For the text-containing cell, return its midpoint in [x, y] coordinate format. 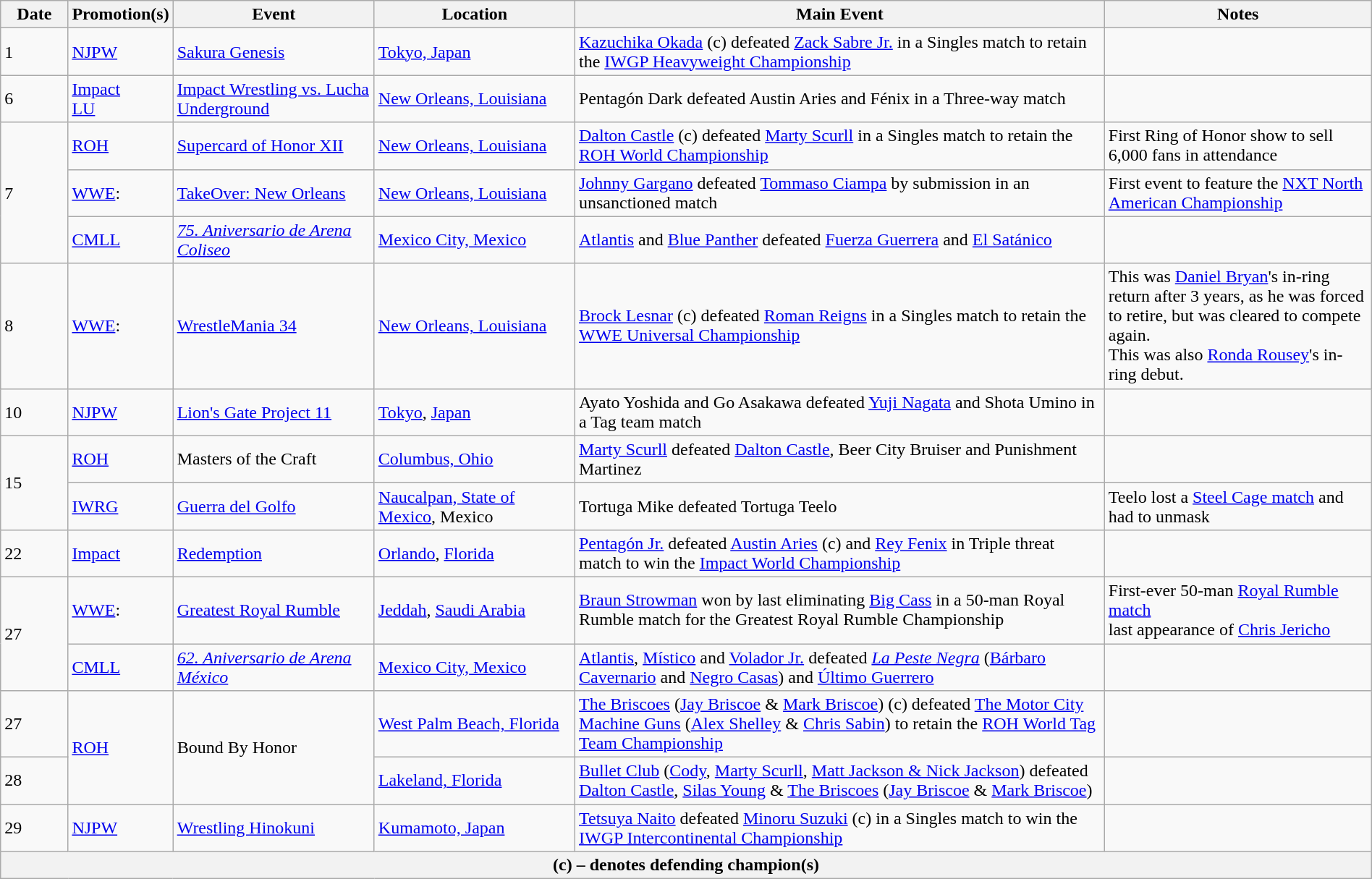
TakeOver: New Orleans [274, 192]
28 [35, 781]
Redemption [274, 553]
Location [475, 14]
Impact LU [120, 98]
Pentagón Jr. defeated Austin Aries (c) and Rey Fenix in Triple threat match to win the Impact World Championship [839, 553]
Notes [1237, 14]
15 [35, 483]
6 [35, 98]
Masters of the Craft [274, 459]
(c) – denotes defending champion(s) [686, 865]
Wrestling Hinokuni [274, 828]
Impact [120, 553]
Date [35, 14]
62. Aniversario de Arena México [274, 667]
8 [35, 326]
29 [35, 828]
Dalton Castle (c) defeated Marty Scurll in a Singles match to retain the ROH World Championship [839, 146]
Naucalpan, State of Mexico, Mexico [475, 506]
Kumamoto, Japan [475, 828]
Pentagón Dark defeated Austin Aries and Fénix in a Three-way match [839, 98]
Promotion(s) [120, 14]
Columbus, Ohio [475, 459]
Jeddah, Saudi Arabia [475, 610]
Supercard of Honor XII [274, 146]
75. Aniversario de Arena Coliseo [274, 240]
Sakura Genesis [274, 52]
West Palm Beach, Florida [475, 724]
Atlantis and Blue Panther defeated Fuerza Guerrera and El Satánico [839, 240]
First-ever 50-man Royal Rumble matchlast appearance of Chris Jericho [1237, 610]
Orlando, Florida [475, 553]
Johnny Gargano defeated Tommaso Ciampa by submission in an unsanctioned match [839, 192]
Lakeland, Florida [475, 781]
First event to feature the NXT North American Championship [1237, 192]
Main Event [839, 14]
22 [35, 553]
WrestleMania 34 [274, 326]
Impact Wrestling vs. Lucha Underground [274, 98]
Kazuchika Okada (c) defeated Zack Sabre Jr. in a Singles match to retain the IWGP Heavyweight Championship [839, 52]
IWRG [120, 506]
Bound By Honor [274, 748]
Teelo lost a Steel Cage match and had to unmask [1237, 506]
Atlantis, Místico and Volador Jr. defeated La Peste Negra (Bárbaro Cavernario and Negro Casas) and Último Guerrero [839, 667]
7 [35, 192]
Guerra del Golfo [274, 506]
10 [35, 412]
Greatest Royal Rumble [274, 610]
Tetsuya Naito defeated Minoru Suzuki (c) in a Singles match to win the IWGP Intercontinental Championship [839, 828]
Brock Lesnar (c) defeated Roman Reigns in a Singles match to retain the WWE Universal Championship [839, 326]
Bullet Club (Cody, Marty Scurll, Matt Jackson & Nick Jackson) defeated Dalton Castle, Silas Young & The Briscoes (Jay Briscoe & Mark Briscoe) [839, 781]
1 [35, 52]
Ayato Yoshida and Go Asakawa defeated Yuji Nagata and Shota Umino in a Tag team match [839, 412]
Lion's Gate Project 11 [274, 412]
Tortuga Mike defeated Tortuga Teelo [839, 506]
Marty Scurll defeated Dalton Castle, Beer City Bruiser and Punishment Martinez [839, 459]
Braun Strowman won by last eliminating Big Cass in a 50-man Royal Rumble match for the Greatest Royal Rumble Championship [839, 610]
First Ring of Honor show to sell 6,000 fans in attendance [1237, 146]
Event [274, 14]
